Find where the given text appears and provide that cell's center as [X, Y] coordinate. 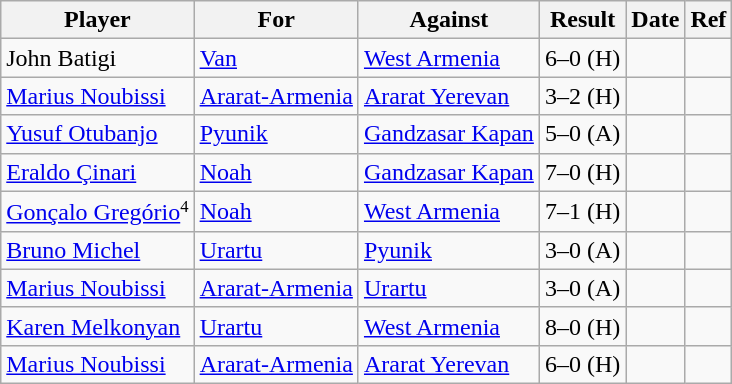
5–0 (A) [582, 134]
Van [276, 58]
John Batigi [98, 58]
Against [448, 20]
Gonçalo Gregório4 [98, 211]
Yusuf Otubanjo [98, 134]
Karen Melkonyan [98, 326]
Player [98, 20]
Bruno Michel [98, 250]
3–2 (H) [582, 96]
7–1 (H) [582, 211]
8–0 (H) [582, 326]
7–0 (H) [582, 172]
Result [582, 20]
Eraldo Çinari [98, 172]
For [276, 20]
Date [656, 20]
Ref [708, 20]
